Determine the [x, y] coordinate at the center of the cell enclosing the given text.  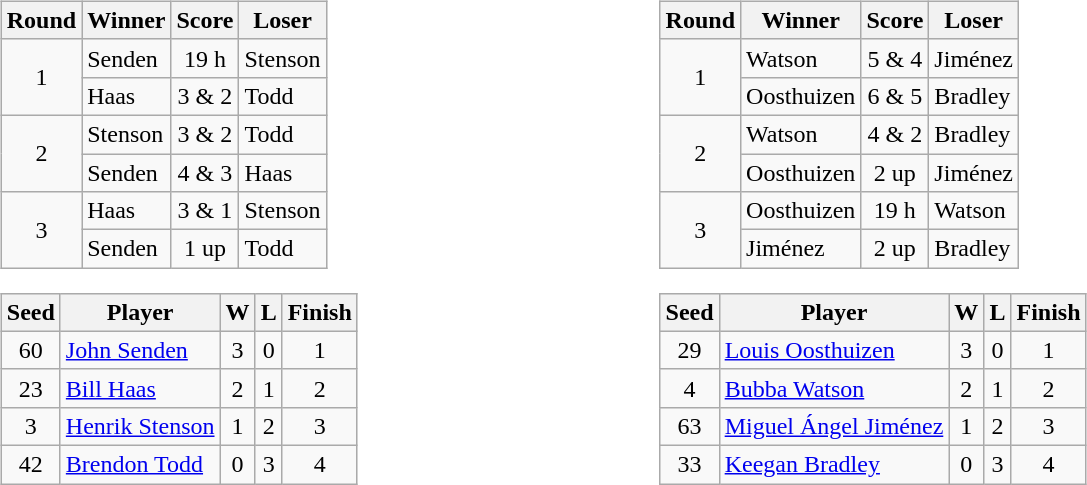
John Senden [140, 350]
Louis Oosthuizen [834, 350]
Bill Haas [140, 388]
60 [30, 350]
Henrik Stenson [140, 426]
Brendon Todd [140, 464]
6 & 5 [895, 96]
4 & 2 [895, 134]
Keegan Bradley [834, 464]
29 [690, 350]
4 & 3 [205, 173]
3 & 1 [205, 211]
23 [30, 388]
33 [690, 464]
42 [30, 464]
63 [690, 426]
5 & 4 [895, 58]
1 up [205, 249]
Miguel Ángel Jiménez [834, 426]
Bubba Watson [834, 388]
